Capture the cell that displays the provided text and extract its (X, Y) central coordinate. 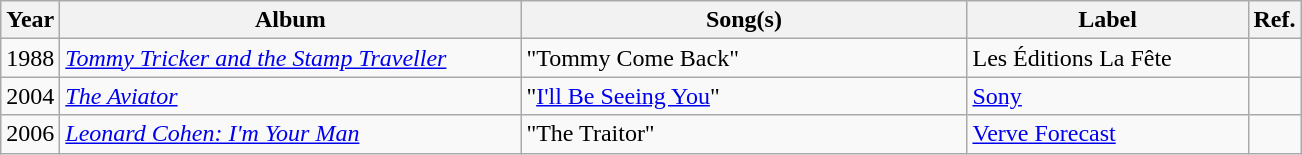
The Aviator (290, 96)
2004 (30, 96)
1988 (30, 58)
"I'll Be Seeing You" (744, 96)
Album (290, 20)
"Tommy Come Back" (744, 58)
Sony (1108, 96)
"The Traitor" (744, 134)
Tommy Tricker and the Stamp Traveller (290, 58)
2006 (30, 134)
Label (1108, 20)
Ref. (1274, 20)
Song(s) (744, 20)
Leonard Cohen: I'm Your Man (290, 134)
Les Éditions La Fête (1108, 58)
Verve Forecast (1108, 134)
Year (30, 20)
